Find where the given text appears and provide that cell's center as (X, Y) coordinate. 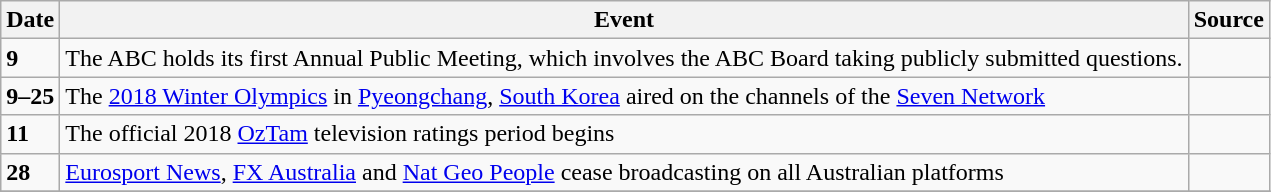
11 (30, 134)
The official 2018 OzTam television ratings period begins (624, 134)
Source (1228, 20)
Eurosport News, FX Australia and Nat Geo People cease broadcasting on all Australian platforms (624, 172)
28 (30, 172)
9–25 (30, 96)
9 (30, 58)
Date (30, 20)
Event (624, 20)
The ABC holds its first Annual Public Meeting, which involves the ABC Board taking publicly submitted questions. (624, 58)
The 2018 Winter Olympics in Pyeongchang, South Korea aired on the channels of the Seven Network (624, 96)
